Locate the cell with the specified text and output its (x, y) center coordinate. 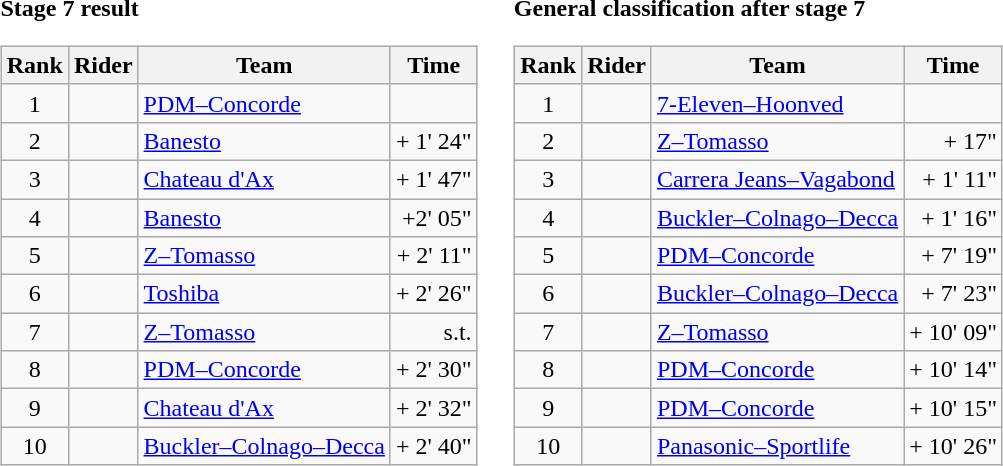
+ 2' 11" (434, 256)
+ 17" (954, 141)
Panasonic–Sportlife (777, 446)
+2' 05" (434, 217)
+ 7' 19" (954, 256)
+ 10' 14" (954, 370)
+ 1' 24" (434, 141)
+ 10' 15" (954, 408)
+ 2' 32" (434, 408)
+ 1' 47" (434, 179)
+ 10' 26" (954, 446)
Carrera Jeans–Vagabond (777, 179)
+ 2' 30" (434, 370)
+ 7' 23" (954, 294)
+ 2' 40" (434, 446)
Toshiba (264, 294)
+ 2' 26" (434, 294)
+ 1' 11" (954, 179)
s.t. (434, 332)
7-Eleven–Hoonved (777, 103)
+ 10' 09" (954, 332)
+ 1' 16" (954, 217)
